From the cell containing the given text, extract its center point as [X, Y] coordinate. 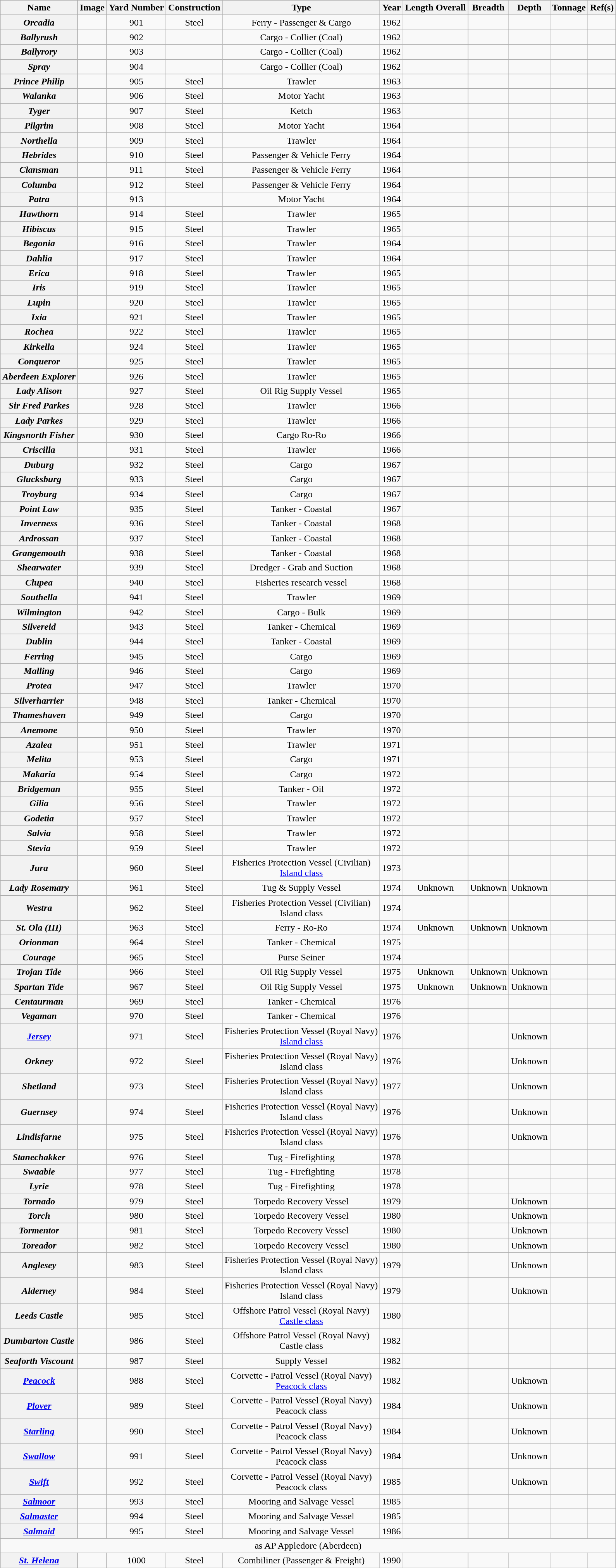
Lady Parkes [39, 420]
Orkney [39, 1061]
Inverness [39, 524]
944 [136, 641]
991 [136, 1456]
Toreador [39, 1245]
Orcadia [39, 22]
Combiliner (Passenger & Freight) [301, 1561]
Construction [194, 8]
963 [136, 928]
Name [39, 8]
995 [136, 1531]
926 [136, 376]
Stevia [39, 848]
933 [136, 479]
954 [136, 774]
Lindisfarne [39, 1137]
951 [136, 745]
Ketch [301, 111]
985 [136, 1316]
Dahlia [39, 258]
971 [136, 1036]
Prince Philip [39, 81]
Year [391, 8]
930 [136, 435]
986 [136, 1341]
929 [136, 420]
Northella [39, 140]
Patra [39, 199]
Tug & Supply Vessel [301, 888]
Silvereid [39, 627]
950 [136, 730]
Alderney [39, 1290]
958 [136, 833]
Jura [39, 867]
913 [136, 199]
Supply Vessel [301, 1361]
Godetia [39, 818]
Erica [39, 273]
935 [136, 509]
Centaurman [39, 1001]
Pilgrim [39, 125]
904 [136, 67]
946 [136, 671]
Vegaman [39, 1016]
953 [136, 759]
St. Helena [39, 1561]
943 [136, 627]
1000 [136, 1561]
902 [136, 37]
910 [136, 155]
Ballyrush [39, 37]
962 [136, 908]
Salmoor [39, 1501]
914 [136, 214]
Fisheries research vessel [301, 582]
Clupea [39, 582]
989 [136, 1406]
941 [136, 597]
Begonia [39, 244]
980 [136, 1216]
Hebrides [39, 155]
Dumbarton Castle [39, 1341]
974 [136, 1111]
Depth [529, 8]
Shetland [39, 1087]
Cargo - Bulk [301, 612]
912 [136, 185]
1986 [391, 1531]
Ixia [39, 317]
Troyburg [39, 494]
Salmaid [39, 1531]
993 [136, 1501]
919 [136, 288]
1973 [391, 867]
Ferring [39, 656]
931 [136, 450]
Guernsey [39, 1111]
Thameshaven [39, 715]
949 [136, 715]
937 [136, 538]
981 [136, 1231]
908 [136, 125]
955 [136, 789]
Cargo Ro-Ro [301, 435]
982 [136, 1245]
964 [136, 943]
940 [136, 582]
977 [136, 1171]
988 [136, 1381]
Aberdeen Explorer [39, 376]
903 [136, 52]
969 [136, 1001]
979 [136, 1201]
Makaria [39, 774]
917 [136, 258]
Hawthorn [39, 214]
Salmaster [39, 1516]
932 [136, 465]
Image [92, 8]
Malling [39, 671]
Type [301, 8]
916 [136, 244]
957 [136, 818]
Tonnage [569, 8]
Lady Rosemary [39, 888]
Silverharrier [39, 701]
Dredger - Grab and Suction [301, 568]
Courage [39, 957]
Westra [39, 908]
992 [136, 1482]
Walanka [39, 96]
Jersey [39, 1036]
972 [136, 1061]
1977 [391, 1087]
936 [136, 524]
Seaforth Viscount [39, 1361]
Lupin [39, 302]
Shearwater [39, 568]
Conqueror [39, 361]
983 [136, 1266]
Yard Number [136, 8]
921 [136, 317]
Hibiscus [39, 229]
Anglesey [39, 1266]
978 [136, 1186]
966 [136, 972]
Tanker - Oil [301, 789]
976 [136, 1157]
901 [136, 22]
Swallow [39, 1456]
Kirkella [39, 347]
961 [136, 888]
965 [136, 957]
Breadth [489, 8]
Gilia [39, 804]
Lyrie [39, 1186]
922 [136, 332]
Swaabie [39, 1171]
Wilmington [39, 612]
928 [136, 405]
Stanechakker [39, 1157]
Criscilla [39, 450]
Ferry - Ro-Ro [301, 928]
Clansman [39, 170]
Ardrossan [39, 538]
Iris [39, 288]
St. Ola (III) [39, 928]
939 [136, 568]
Spartan Tide [39, 987]
975 [136, 1137]
Swift [39, 1482]
Lady Alison [39, 391]
Dublin [39, 641]
Trojan Tide [39, 972]
Glucksburg [39, 479]
938 [136, 553]
906 [136, 96]
Ferry - Passenger & Cargo [301, 22]
984 [136, 1290]
911 [136, 170]
Plover [39, 1406]
945 [136, 656]
Rochea [39, 332]
Sir Fred Parkes [39, 405]
Leeds Castle [39, 1316]
909 [136, 140]
1990 [391, 1561]
947 [136, 686]
Point Law [39, 509]
990 [136, 1431]
942 [136, 612]
Bridgeman [39, 789]
Salvia [39, 833]
Tornado [39, 1201]
Melita [39, 759]
907 [136, 111]
Kingsnorth Fisher [39, 435]
925 [136, 361]
927 [136, 391]
960 [136, 867]
Grangemouth [39, 553]
Purse Seiner [301, 957]
948 [136, 701]
Tyger [39, 111]
Tormentor [39, 1231]
Starling [39, 1431]
934 [136, 494]
987 [136, 1361]
905 [136, 81]
Peacock [39, 1381]
Columba [39, 185]
956 [136, 804]
Ref(s) [602, 8]
Protea [39, 686]
973 [136, 1087]
Length Overall [435, 8]
Duburg [39, 465]
920 [136, 302]
Azalea [39, 745]
as AP Appledore (Aberdeen) [308, 1546]
924 [136, 347]
970 [136, 1016]
Ballyrory [39, 52]
Southella [39, 597]
Orionman [39, 943]
915 [136, 229]
959 [136, 848]
Torch [39, 1216]
967 [136, 987]
Anemone [39, 730]
Spray [39, 67]
918 [136, 273]
994 [136, 1516]
